Provide the (x, y) coordinate of the cell's center where the given text is located.  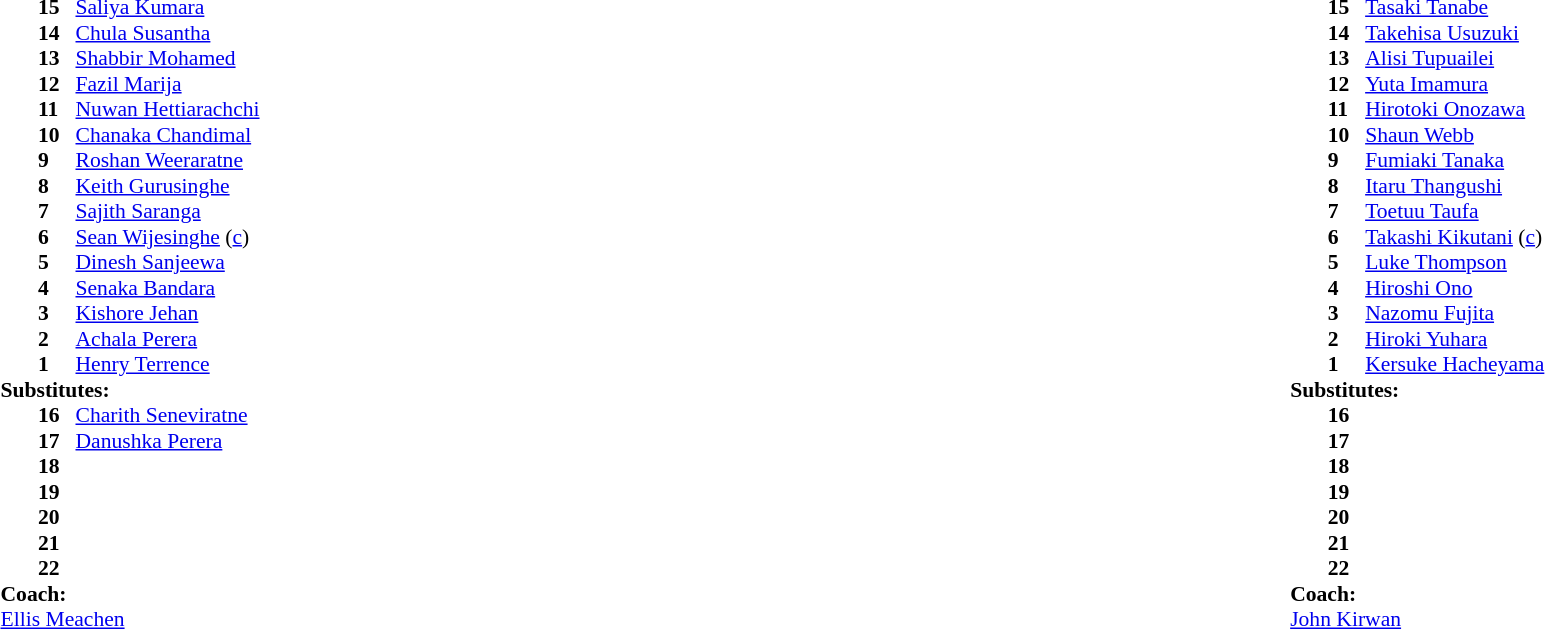
Charith Seneviratne (168, 415)
Shabbir Mohamed (168, 59)
Takashi Kikutani (c) (1454, 237)
Hiroshi Ono (1454, 288)
Dinesh Sanjeewa (168, 263)
Alisi Tupuailei (1454, 59)
Itaru Thangushi (1454, 186)
Fazil Marija (168, 84)
Roshan Weeraratne (168, 161)
Toetuu Taufa (1454, 211)
Danushka Perera (168, 441)
Keith Gurusinghe (168, 186)
Nazomu Fujita (1454, 313)
Luke Thompson (1454, 263)
Takehisa Usuzuki (1454, 33)
Hirotoki Onozawa (1454, 109)
Achala Perera (168, 339)
Fumiaki Tanaka (1454, 161)
Kersuke Hacheyama (1454, 365)
Shaun Webb (1454, 135)
Henry Terrence (168, 365)
Sajith Saranga (168, 211)
Nuwan Hettiarachchi (168, 109)
Chula Susantha (168, 33)
Kishore Jehan (168, 313)
Hiroki Yuhara (1454, 339)
Chanaka Chandimal (168, 135)
Sean Wijesinghe (c) (168, 237)
Yuta Imamura (1454, 84)
Senaka Bandara (168, 288)
